Output the [x, y] coordinate of the center of the cell containing the given text.  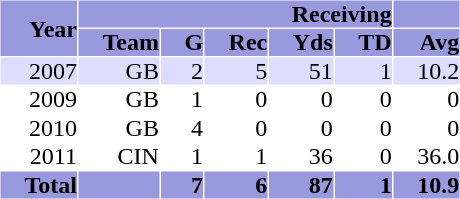
Receiving [234, 14]
Year [38, 28]
Total [38, 186]
2 [182, 72]
2011 [38, 156]
2007 [38, 72]
36 [301, 156]
G [182, 42]
Yds [301, 42]
7 [182, 186]
87 [301, 186]
CIN [118, 156]
10.2 [426, 72]
5 [236, 72]
Team [118, 42]
Rec [236, 42]
4 [182, 128]
TD [362, 42]
Avg [426, 42]
36.0 [426, 156]
2010 [38, 128]
6 [236, 186]
10.9 [426, 186]
51 [301, 72]
2009 [38, 100]
